Scan for the cell matching the given text and deliver its [x, y] coordinate at center. 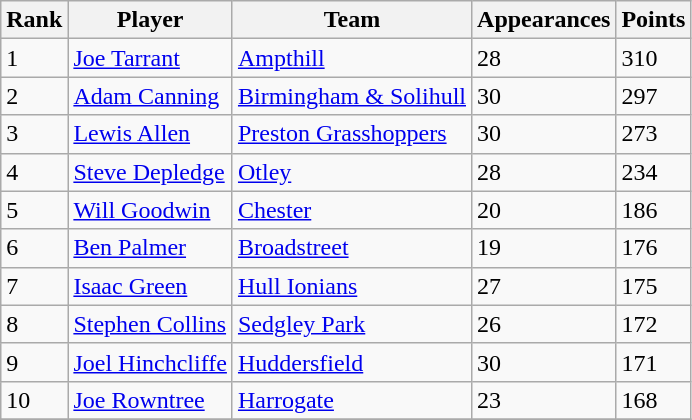
Appearances [544, 20]
Sedgley Park [352, 324]
Chester [352, 210]
234 [654, 172]
1 [34, 58]
310 [654, 58]
7 [34, 286]
Broadstreet [352, 248]
Huddersfield [352, 362]
175 [654, 286]
10 [34, 400]
Otley [352, 172]
Preston Grasshoppers [352, 134]
Adam Canning [150, 96]
23 [544, 400]
3 [34, 134]
26 [544, 324]
171 [654, 362]
Harrogate [352, 400]
5 [34, 210]
Steve Depledge [150, 172]
Team [352, 20]
9 [34, 362]
Joel Hinchcliffe [150, 362]
4 [34, 172]
Hull Ionians [352, 286]
172 [654, 324]
Will Goodwin [150, 210]
Stephen Collins [150, 324]
8 [34, 324]
Lewis Allen [150, 134]
168 [654, 400]
27 [544, 286]
273 [654, 134]
Joe Rowntree [150, 400]
Ben Palmer [150, 248]
20 [544, 210]
Isaac Green [150, 286]
Birmingham & Solihull [352, 96]
Player [150, 20]
2 [34, 96]
Rank [34, 20]
176 [654, 248]
19 [544, 248]
Points [654, 20]
Ampthill [352, 58]
6 [34, 248]
186 [654, 210]
Joe Tarrant [150, 58]
297 [654, 96]
